Locate the cell with the specified text and output its (x, y) center coordinate. 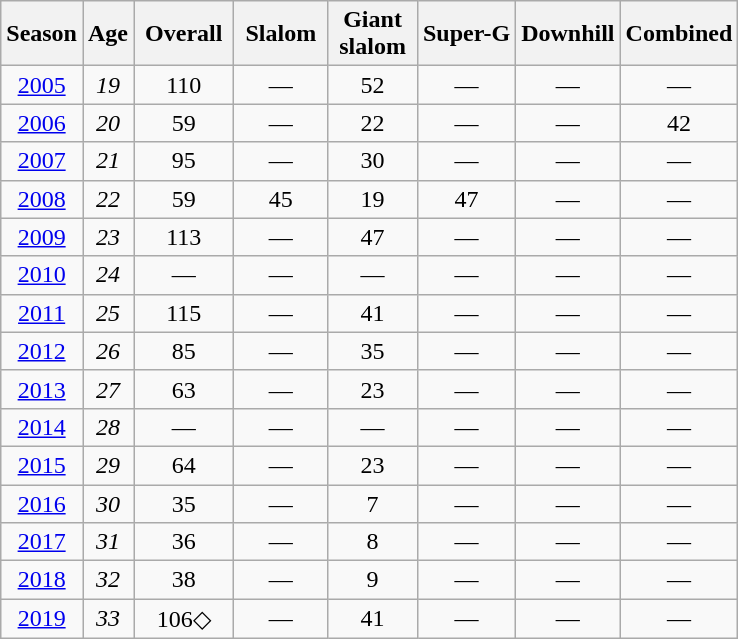
28 (108, 427)
64 (184, 465)
63 (184, 389)
2009 (42, 237)
Downhill (568, 34)
85 (184, 351)
2012 (42, 351)
2015 (42, 465)
7 (373, 503)
26 (108, 351)
2005 (42, 85)
2014 (42, 427)
106◇ (184, 619)
Giant slalom (373, 34)
2011 (42, 313)
8 (373, 542)
2018 (42, 580)
113 (184, 237)
Overall (184, 34)
Season (42, 34)
52 (373, 85)
2010 (42, 275)
2016 (42, 503)
95 (184, 161)
2008 (42, 199)
2013 (42, 389)
38 (184, 580)
2017 (42, 542)
25 (108, 313)
33 (108, 619)
32 (108, 580)
29 (108, 465)
Slalom (281, 34)
42 (679, 123)
Age (108, 34)
20 (108, 123)
2019 (42, 619)
27 (108, 389)
2006 (42, 123)
Super-G (466, 34)
2007 (42, 161)
9 (373, 580)
21 (108, 161)
Combined (679, 34)
45 (281, 199)
110 (184, 85)
24 (108, 275)
115 (184, 313)
31 (108, 542)
36 (184, 542)
